Locate the cell with the specified text and output its (x, y) center coordinate. 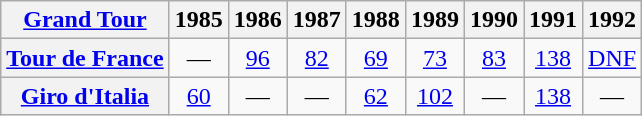
1985 (198, 20)
1992 (612, 20)
73 (434, 58)
DNF (612, 58)
1986 (258, 20)
69 (376, 58)
102 (434, 96)
62 (376, 96)
1991 (554, 20)
1987 (316, 20)
82 (316, 58)
83 (494, 58)
Grand Tour (85, 20)
60 (198, 96)
1988 (376, 20)
96 (258, 58)
1990 (494, 20)
Tour de France (85, 58)
1989 (434, 20)
Giro d'Italia (85, 96)
